Capture the cell that displays the provided text and extract its [X, Y] central coordinate. 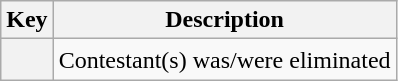
Description [224, 20]
Contestant(s) was/were eliminated [224, 60]
Key [27, 20]
